From the cell containing the given text, extract its center point as (x, y) coordinate. 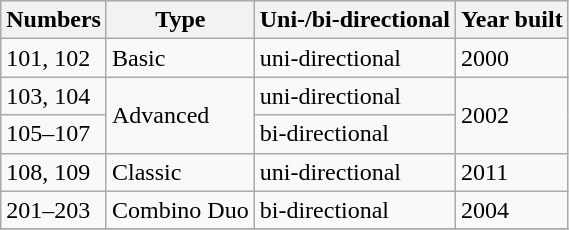
Advanced (180, 115)
Classic (180, 172)
105–107 (54, 134)
201–203 (54, 210)
2002 (512, 115)
Combino Duo (180, 210)
Uni-/bi-directional (354, 20)
Type (180, 20)
Numbers (54, 20)
2000 (512, 58)
Year built (512, 20)
Basic (180, 58)
2011 (512, 172)
103, 104 (54, 96)
108, 109 (54, 172)
101, 102 (54, 58)
2004 (512, 210)
